From the cell containing the given text, extract its center point as [X, Y] coordinate. 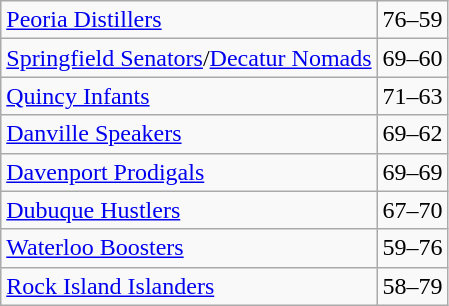
69–62 [412, 134]
67–70 [412, 210]
71–63 [412, 96]
59–76 [412, 248]
Rock Island Islanders [189, 286]
Dubuque Hustlers [189, 210]
69–69 [412, 172]
Waterloo Boosters [189, 248]
58–79 [412, 286]
Peoria Distillers [189, 20]
76–59 [412, 20]
Davenport Prodigals [189, 172]
Quincy Infants [189, 96]
Springfield Senators/Decatur Nomads [189, 58]
69–60 [412, 58]
Danville Speakers [189, 134]
